Search for the cell housing the specified text and yield its [x, y] center coordinate. 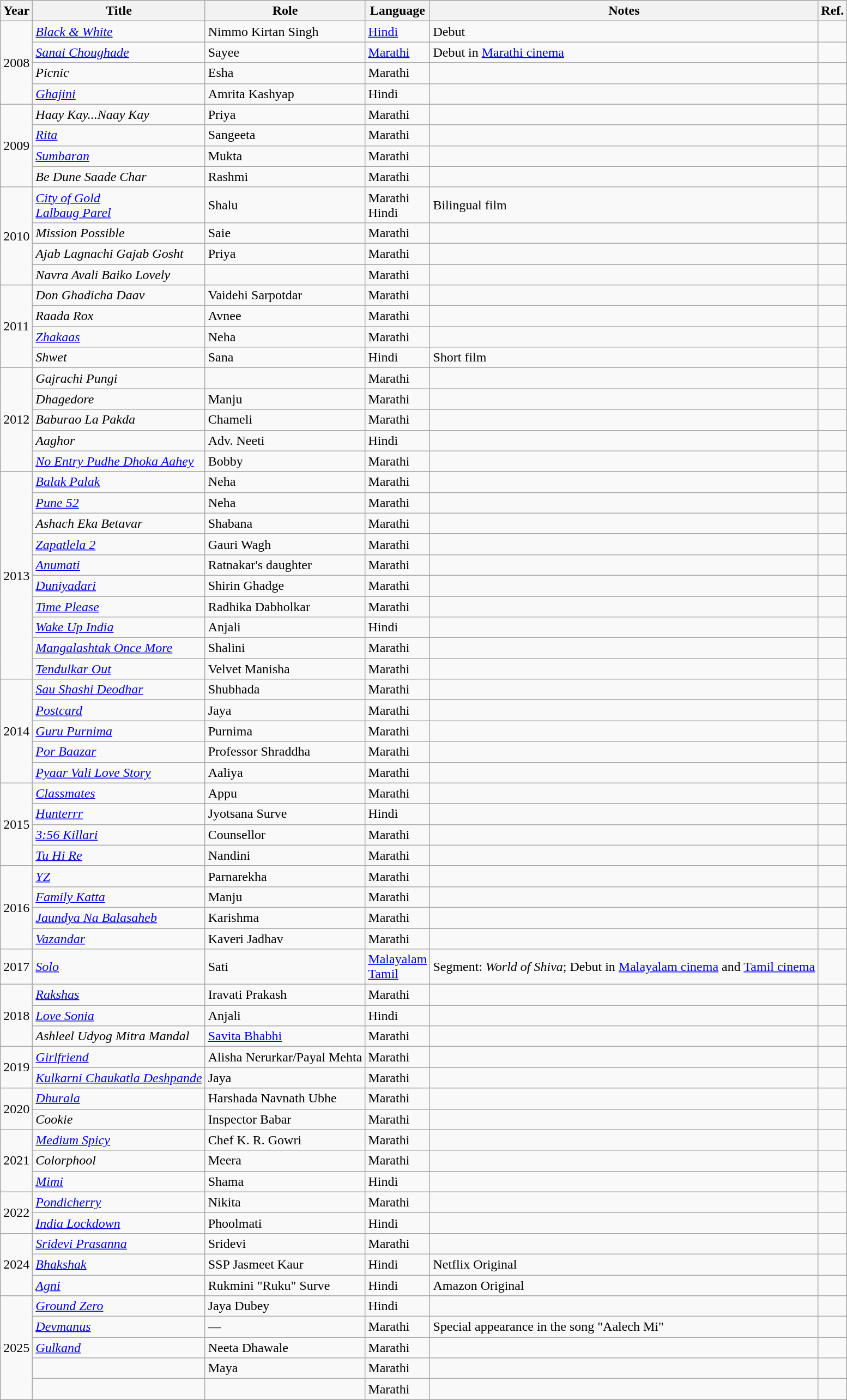
Mimi [119, 1181]
City of GoldLalbaug Parel [119, 205]
Jyotsana Surve [285, 814]
Hunterrr [119, 814]
Agni [119, 1285]
2013 [16, 576]
2021 [16, 1161]
Velvet Manisha [285, 669]
Chef K. R. Gowri [285, 1140]
Love Sonia [119, 1016]
Haay Kay...Naay Kay [119, 114]
Shabana [285, 523]
Cookie [119, 1119]
Vaidehi Sarpotdar [285, 295]
Gajrachi Pungi [119, 378]
MarathiHindi [398, 205]
Mission Possible [119, 233]
Aaghor [119, 440]
Rashmi [285, 177]
Rukmini "Ruku" Surve [285, 1285]
Black & White [119, 32]
Special appearance in the song "Aalech Mi" [624, 1327]
Sana [285, 358]
Mukta [285, 156]
Maya [285, 1368]
Debut in Marathi cinema [624, 52]
Tu Hi Re [119, 855]
Jaya Dubey [285, 1306]
Savita Bhabhi [285, 1036]
Sayee [285, 52]
2011 [16, 327]
Rakshas [119, 995]
Gulkand [119, 1348]
Be Dune Saade Char [119, 177]
No Entry Pudhe Dhoka Aahey [119, 461]
Ashach Eka Betavar [119, 523]
Por Baazar [119, 752]
Navra Avali Baiko Lovely [119, 274]
MalayalamTamil [398, 967]
Guru Purnima [119, 731]
Saie [285, 233]
Ghajini [119, 94]
Alisha Nerurkar/Payal Mehta [285, 1057]
2015 [16, 824]
Inspector Babar [285, 1119]
Baburao La Pakda [119, 420]
Mangalashtak Once More [119, 648]
Vazandar [119, 938]
SSP Jasmeet Kaur [285, 1264]
Solo [119, 967]
Ratnakar's daughter [285, 565]
2017 [16, 967]
Classmates [119, 793]
Bilingual film [624, 205]
Zapatlela 2 [119, 544]
Don Ghadicha Daav [119, 295]
Professor Shraddha [285, 752]
Duniyadari [119, 586]
Postcard [119, 710]
Shama [285, 1181]
Debut [624, 32]
Ref. [833, 11]
Shirin Ghadge [285, 586]
2025 [16, 1348]
Girlfriend [119, 1057]
Colorphool [119, 1161]
India Lockdown [119, 1223]
2008 [16, 63]
Neeta Dhawale [285, 1348]
Kaveri Jadhav [285, 938]
Dhurala [119, 1099]
2022 [16, 1212]
Nimmo Kirtan Singh [285, 32]
2012 [16, 420]
2019 [16, 1067]
Purnima [285, 731]
Family Katta [119, 897]
Time Please [119, 607]
Pune 52 [119, 503]
Shalu [285, 205]
Radhika Dabholkar [285, 607]
Role [285, 11]
2024 [16, 1264]
Gauri Wagh [285, 544]
— [285, 1327]
Amazon Original [624, 1285]
Esha [285, 73]
Raada Rox [119, 316]
Sati [285, 967]
Jaundya Na Balasaheb [119, 918]
Bobby [285, 461]
Language [398, 11]
Pondicherry [119, 1202]
Nandini [285, 855]
YZ [119, 876]
Chameli [285, 420]
2009 [16, 146]
Notes [624, 11]
Phoolmati [285, 1223]
Pyaar Vali Love Story [119, 773]
2020 [16, 1109]
Balak Palak [119, 482]
Adv. Neeti [285, 440]
Anumati [119, 565]
3:56 Killari [119, 835]
Sanai Choughade [119, 52]
Meera [285, 1161]
Parnarekha [285, 876]
Harshada Navnath Ubhe [285, 1099]
Shalini [285, 648]
Tendulkar Out [119, 669]
Nikita [285, 1202]
Iravati Prakash [285, 995]
Devmanus [119, 1327]
Year [16, 11]
Dhagedore [119, 399]
2016 [16, 907]
Title [119, 11]
Sau Shashi Deodhar [119, 690]
Shwet [119, 358]
Sumbaran [119, 156]
Appu [285, 793]
2014 [16, 731]
Netflix Original [624, 1264]
Short film [624, 358]
Ajab Lagnachi Gajab Gosht [119, 254]
Sridevi Prasanna [119, 1244]
Avnee [285, 316]
Counsellor [285, 835]
Bhakshak [119, 1264]
Sangeeta [285, 135]
Amrita Kashyap [285, 94]
Sridevi [285, 1244]
Kulkarni Chaukatla Deshpande [119, 1078]
2010 [16, 236]
Ashleel Udyog Mitra Mandal [119, 1036]
Medium Spicy [119, 1140]
Wake Up India [119, 627]
Picnic [119, 73]
Aaliya [285, 773]
2018 [16, 1016]
Segment: World of Shiva; Debut in Malayalam cinema and Tamil cinema [624, 967]
Rita [119, 135]
Shubhada [285, 690]
Ground Zero [119, 1306]
Zhakaas [119, 337]
Karishma [285, 918]
